Pinpoint the cell where the given text exists, returning its (X, Y) midpoint coordinate. 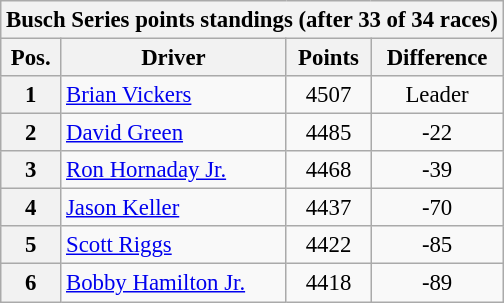
Difference (437, 58)
4485 (328, 133)
Busch Series points standings (after 33 of 34 races) (252, 20)
Bobby Hamilton Jr. (174, 283)
-85 (437, 245)
-70 (437, 208)
Driver (174, 58)
4422 (328, 245)
5 (31, 245)
4468 (328, 170)
David Green (174, 133)
6 (31, 283)
Jason Keller (174, 208)
Scott Riggs (174, 245)
-22 (437, 133)
Points (328, 58)
Ron Hornaday Jr. (174, 170)
1 (31, 95)
Brian Vickers (174, 95)
4437 (328, 208)
2 (31, 133)
-89 (437, 283)
4 (31, 208)
Leader (437, 95)
4418 (328, 283)
Pos. (31, 58)
4507 (328, 95)
3 (31, 170)
-39 (437, 170)
